Search for the cell housing the specified text and yield its (x, y) center coordinate. 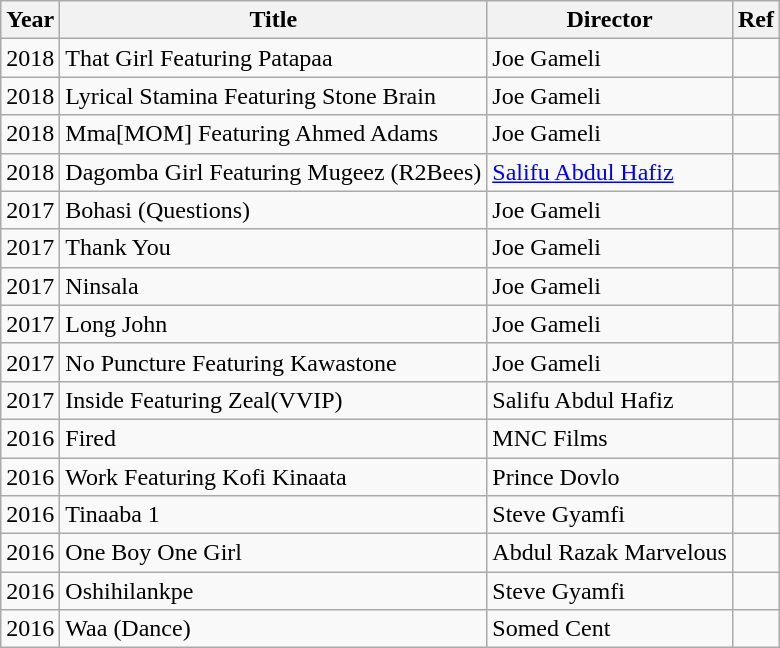
Thank You (274, 248)
No Puncture Featuring Kawastone (274, 362)
Oshihilankpe (274, 591)
Long John (274, 324)
Prince Dovlo (610, 477)
Lyrical Stamina Featuring Stone Brain (274, 96)
Waa (Dance) (274, 629)
Director (610, 20)
MNC Films (610, 438)
Ref (756, 20)
Somed Cent (610, 629)
That Girl Featuring Patapaa (274, 58)
Bohasi (Questions) (274, 210)
Tinaaba 1 (274, 515)
One Boy One Girl (274, 553)
Mma[MOM] Featuring Ahmed Adams (274, 134)
Abdul Razak Marvelous (610, 553)
Ninsala (274, 286)
Title (274, 20)
Inside Featuring Zeal(VVIP) (274, 400)
Fired (274, 438)
Dagomba Girl Featuring Mugeez (R2Bees) (274, 172)
Year (30, 20)
Work Featuring Kofi Kinaata (274, 477)
